Pinpoint the cell where the given text exists, returning its [X, Y] midpoint coordinate. 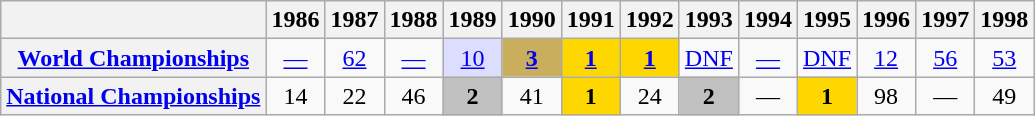
1998 [1004, 20]
56 [946, 58]
62 [354, 58]
22 [354, 96]
1988 [414, 20]
1997 [946, 20]
1992 [650, 20]
14 [296, 96]
1994 [768, 20]
National Championships [134, 96]
3 [532, 58]
1987 [354, 20]
1996 [886, 20]
1986 [296, 20]
53 [1004, 58]
1990 [532, 20]
1993 [708, 20]
World Championships [134, 58]
98 [886, 96]
1995 [826, 20]
1991 [590, 20]
41 [532, 96]
24 [650, 96]
12 [886, 58]
49 [1004, 96]
1989 [472, 20]
46 [414, 96]
10 [472, 58]
